Detect which cell encompasses the target text, then output its (X, Y) center coordinate. 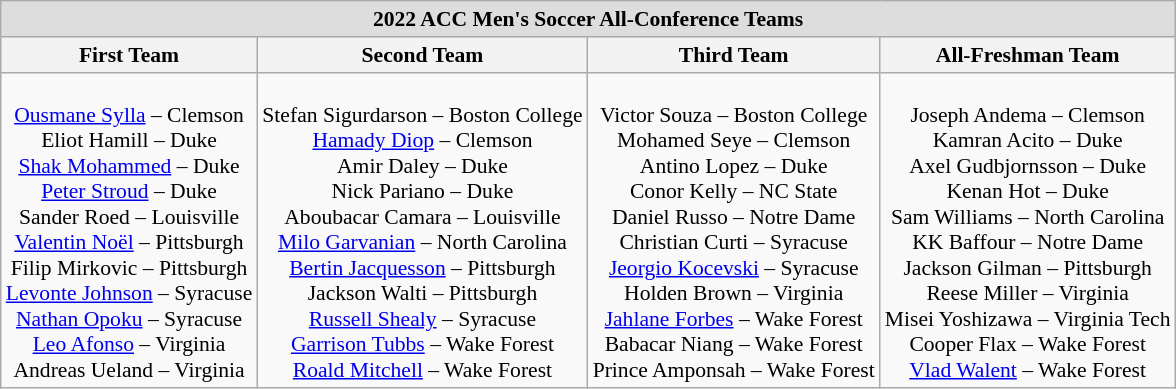
First Team (130, 55)
Third Team (734, 55)
2022 ACC Men's Soccer All-Conference Teams (588, 19)
Second Team (422, 55)
All-Freshman Team (1028, 55)
